Return the [x, y] coordinate for the center point of the cell that contains the specified text.  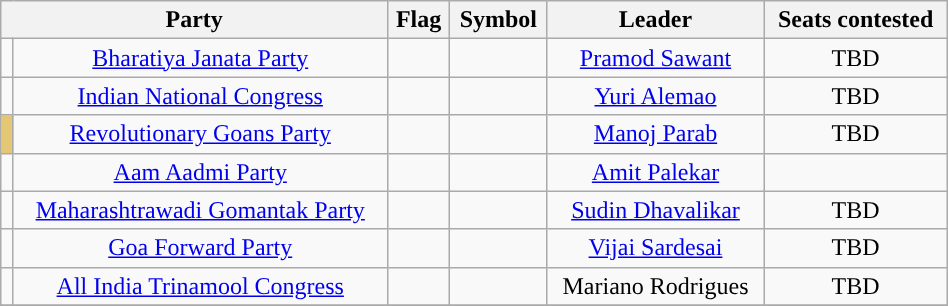
Revolutionary Goans Party [200, 134]
Pramod Sawant [656, 58]
Symbol [498, 20]
Bharatiya Janata Party [200, 58]
Mariano Rodrigues [656, 286]
Vijai Sardesai [656, 248]
Manoj Parab [656, 134]
Sudin Dhavalikar [656, 210]
Party [194, 20]
Leader [656, 20]
Yuri Alemao [656, 96]
Goa Forward Party [200, 248]
Indian National Congress [200, 96]
Aam Aadmi Party [200, 172]
Amit Palekar [656, 172]
Maharashtrawadi Gomantak Party [200, 210]
All India Trinamool Congress [200, 286]
Flag [419, 20]
Seats contested [856, 20]
